For the text-containing cell, return its midpoint in (x, y) coordinate format. 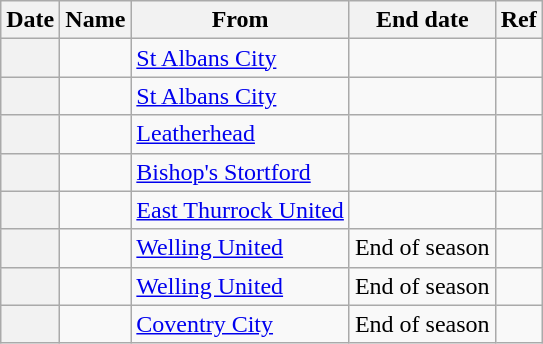
East Thurrock United (240, 210)
Ref (518, 20)
Leatherhead (240, 134)
Date (30, 20)
End date (422, 20)
Name (96, 20)
Bishop's Stortford (240, 172)
From (240, 20)
Coventry City (240, 324)
